Output the (x, y) coordinate of the center of the cell containing the given text.  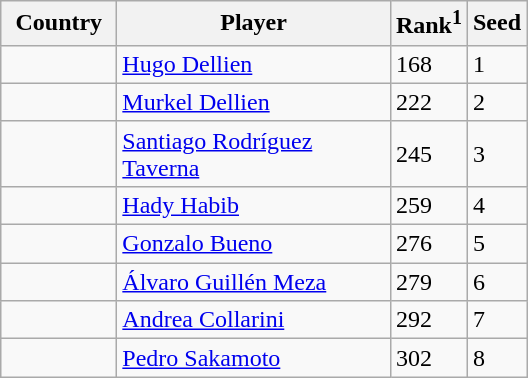
Country (59, 24)
Santiago Rodríguez Taverna (254, 154)
Rank1 (428, 24)
1 (496, 64)
Pedro Sakamoto (254, 358)
Hugo Dellien (254, 64)
222 (428, 102)
302 (428, 358)
245 (428, 154)
Gonzalo Bueno (254, 244)
Andrea Collarini (254, 320)
Seed (496, 24)
6 (496, 282)
2 (496, 102)
8 (496, 358)
168 (428, 64)
4 (496, 205)
Murkel Dellien (254, 102)
292 (428, 320)
5 (496, 244)
259 (428, 205)
Álvaro Guillén Meza (254, 282)
Hady Habib (254, 205)
3 (496, 154)
279 (428, 282)
276 (428, 244)
Player (254, 24)
7 (496, 320)
